From the cell containing the given text, extract its center point as [X, Y] coordinate. 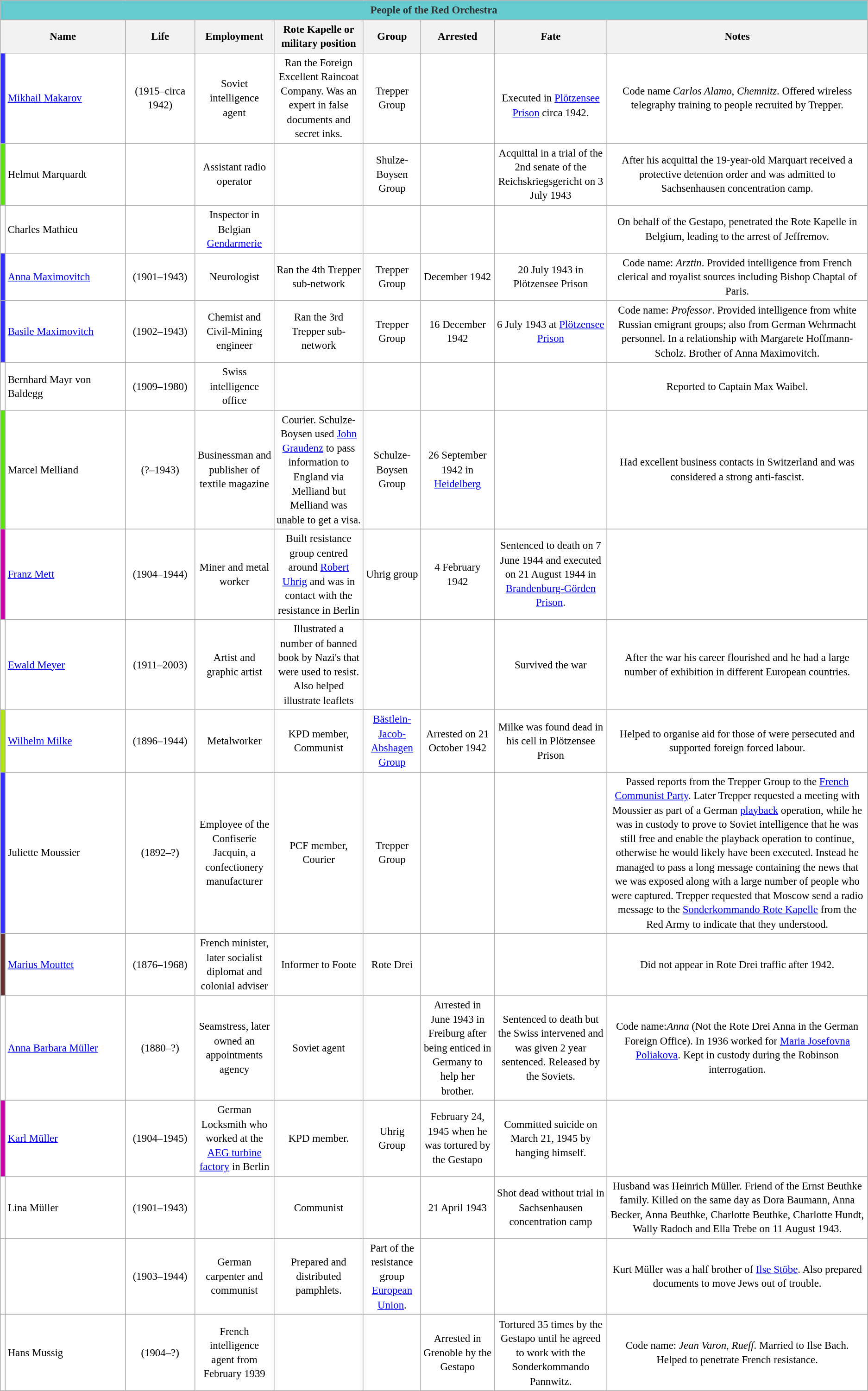
(1892–?) [160, 853]
Arrested in June 1943 in Freiburg after being enticed in Germany to help her brother. [458, 1048]
Bernhard Mayr von Baldegg [65, 386]
Hans Mussig [65, 1353]
Karl Müller [65, 1139]
Mikhail Makarov [65, 98]
Code name: Jean Varon, Rueff. Married to Ilse Bach. Helped to penetrate French resistance. [737, 1353]
Sentenced to death but the Swiss intervened and was given 2 year sentenced. Released by the Soviets. [551, 1048]
Businessman and publisher of textile magazine [234, 470]
(1904–?) [160, 1353]
Uhrig group [392, 574]
Arrested on 21 October 1942 [458, 741]
Shulze-Boysen Group [392, 175]
After his acquittal the 19-year-old Marquart received a protective detention order and was admitted to Sachsenhausen concentration camp. [737, 175]
Miner and metal worker [234, 574]
Inspector in Belgian Gendarmerie [234, 229]
Anna Barbara Müller [65, 1048]
Anna Maximovitch [65, 277]
French intelligence agent from February 1939 [234, 1353]
21 April 1943 [458, 1208]
On behalf of the Gestapo, penetrated the Rote Kapelle in Belgium, leading to the arrest of Jeffremov. [737, 229]
Acquittal in a trial of the 2nd senate of the Reichskriegsgericht on 3 July 1943 [551, 175]
Part of the resistance group European Union. [392, 1277]
KPD member, Communist [319, 741]
Communist [319, 1208]
Fate [551, 36]
Marcel Melliand [65, 470]
German Locksmith who worked at the AEG turbine factory in Berlin [234, 1139]
Soviet intelligence agent [234, 98]
Ran the 3rd Trepper sub-network [319, 332]
Rote Drei [392, 965]
Sentenced to death on 7 June 1944 and executed on 21 August 1944 in Brandenburg-Görden Prison. [551, 574]
December 1942 [458, 277]
Illustrated a number of banned book by Nazi's that were used to resist. Also helped illustrate leaflets [319, 665]
Uhrig Group [392, 1139]
(1903–1944) [160, 1277]
20 July 1943 in Plötzensee Prison [551, 277]
(1911–2003) [160, 665]
Arrested [458, 36]
Juliette Moussier [65, 853]
(1902–1943) [160, 332]
Schulze-Boysen Group [392, 470]
Group [392, 36]
Committed suicide on March 21, 1945 by hanging himself. [551, 1139]
Assistant radio operator [234, 175]
Basile Maximovitch [65, 332]
Helmut Marquardt [65, 175]
(1909–1980) [160, 386]
Milke was found dead in his cell in Plötzensee Prison [551, 741]
Reported to Captain Max Waibel. [737, 386]
Built resistance group centred around Robert Uhrig and was in contact with the resistance in Berlin [319, 574]
Name [63, 36]
Had excellent business contacts in Switzerland and was considered a strong anti-fascist. [737, 470]
Ewald Meyer [65, 665]
Seamstress, later owned an appointments agency [234, 1048]
(1904–1945) [160, 1139]
French minister, later socialist diplomat and colonial adviser [234, 965]
Charles Mathieu [65, 229]
Marius Mouttet [65, 965]
Helped to organise aid for those of were persecuted and supported foreign forced labour. [737, 741]
PCF member, Courier [319, 853]
Neurologist [234, 277]
Employee of the Confiserie Jacquin, a confectionery manufacturer [234, 853]
Swiss intelligence office [234, 386]
4 February 1942 [458, 574]
Kurt Müller was a half brother of Ilse Stöbe. Also prepared documents to move Jews out of trouble. [737, 1277]
Chemist and Civil-Mining engineer [234, 332]
KPD member. [319, 1139]
Prepared and distributed pamphlets. [319, 1277]
After the war his career flourished and he had a large number of exhibition in different European countries. [737, 665]
Tortured 35 times by the Gestapo until he agreed to work with the Sonderkommando Pannwitz. [551, 1353]
Shot dead without trial in Sachsenhausen concentration camp [551, 1208]
16 December 1942 [458, 332]
Informer to Foote [319, 965]
Metalworker [234, 741]
6 July 1943 at Plötzensee Prison [551, 332]
Lina Müller [65, 1208]
Wilhelm Milke [65, 741]
(1880–?) [160, 1048]
Notes [737, 36]
People of the Red Orchestra [434, 10]
(1896–1944) [160, 741]
Artist and graphic artist [234, 665]
Did not appear in Rote Drei traffic after 1942. [737, 965]
Code name: Arztin. Provided intelligence from French clerical and royalist sources including Bishop Chaptal of Paris. [737, 277]
Survived the war [551, 665]
Life [160, 36]
Bästlein-Jacob-Abshagen Group [392, 741]
(1915–circa 1942) [160, 98]
Soviet agent [319, 1048]
26 September 1942 in Heidelberg [458, 470]
Arrested in Grenoble by the Gestapo [458, 1353]
Ran the Foreign Excellent Raincoat Company. Was an expert in false documents and secret inks. [319, 98]
(?–1943) [160, 470]
(1904–1944) [160, 574]
German carpenter and communist [234, 1277]
Employment [234, 36]
Rote Kapelle or military position [319, 36]
Franz Mett [65, 574]
Code name Carlos Alamo, Chemnitz. Offered wireless telegraphy training to people recruited by Trepper. [737, 98]
Courier. Schulze-Boysen used John Graudenz to pass information to England via Melliand but Melliand was unable to get a visa. [319, 470]
(1876–1968) [160, 965]
Ran the 4th Trepper sub-network [319, 277]
February 24, 1945 when he was tortured by the Gestapo [458, 1139]
Executed in Plötzensee Prison circa 1942. [551, 98]
